Pinpoint the cell where the given text exists, returning its [X, Y] midpoint coordinate. 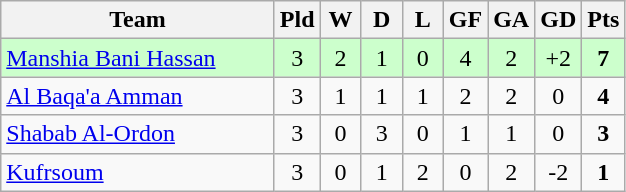
Team [138, 20]
Pld [297, 20]
-2 [558, 172]
GF [465, 20]
D [382, 20]
+2 [558, 58]
Pts [604, 20]
W [340, 20]
Al Baqa'a Amman [138, 96]
GD [558, 20]
Kufrsoum [138, 172]
Manshia Bani Hassan [138, 58]
L [422, 20]
GA [512, 20]
Shabab Al-Ordon [138, 134]
7 [604, 58]
